Return the [X, Y] coordinate for the center point of the cell that contains the specified text.  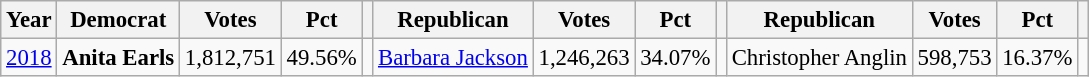
Christopher Anglin [819, 58]
1,246,263 [584, 58]
34.07% [676, 58]
Barbara Jackson [454, 58]
598,753 [954, 58]
2018 [29, 58]
Year [29, 20]
Democrat [118, 20]
49.56% [322, 58]
1,812,751 [231, 58]
16.37% [1038, 58]
Anita Earls [118, 58]
